Determine the [X, Y] coordinate at the center of the cell enclosing the given text.  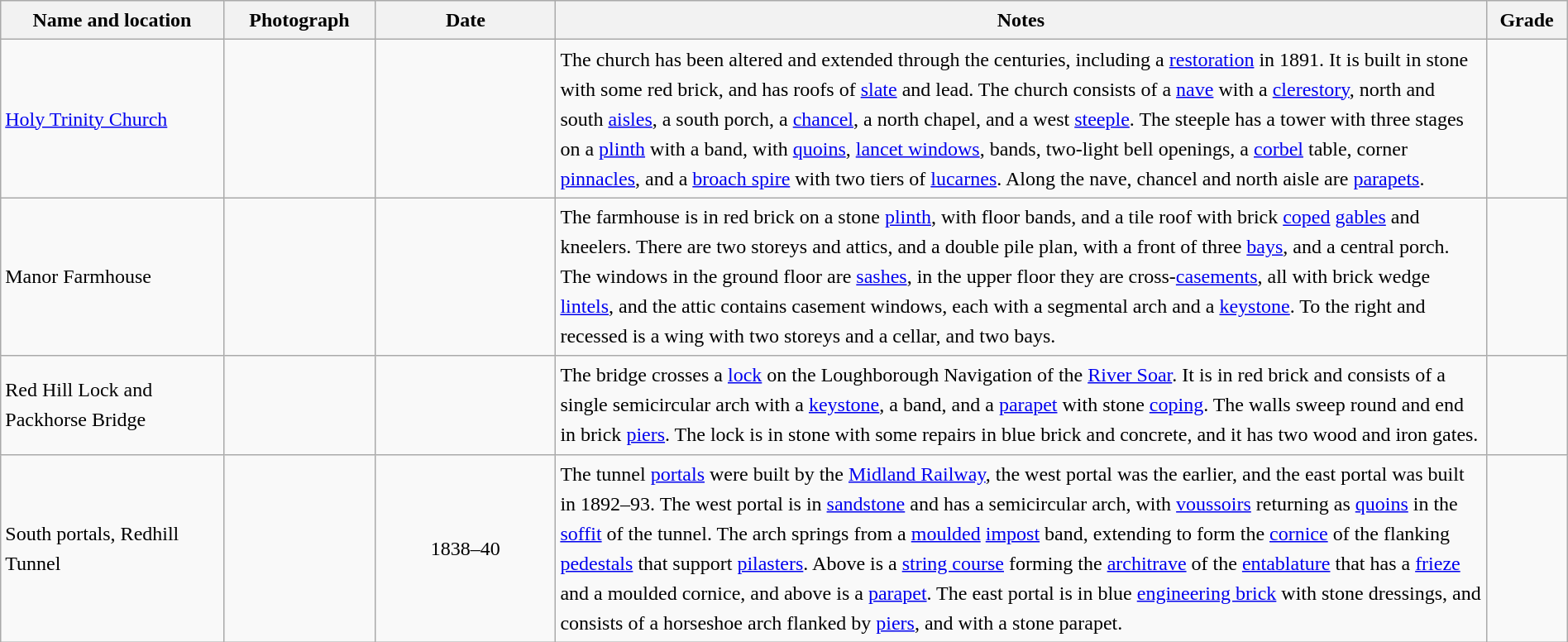
Red Hill Lock and Packhorse Bridge [112, 405]
Holy Trinity Church [112, 119]
Manor Farmhouse [112, 276]
Notes [1021, 20]
Name and location [112, 20]
1838–40 [466, 548]
Photograph [299, 20]
South portals, Redhill Tunnel [112, 548]
Date [466, 20]
Grade [1527, 20]
